Search for the cell housing the specified text and yield its [x, y] center coordinate. 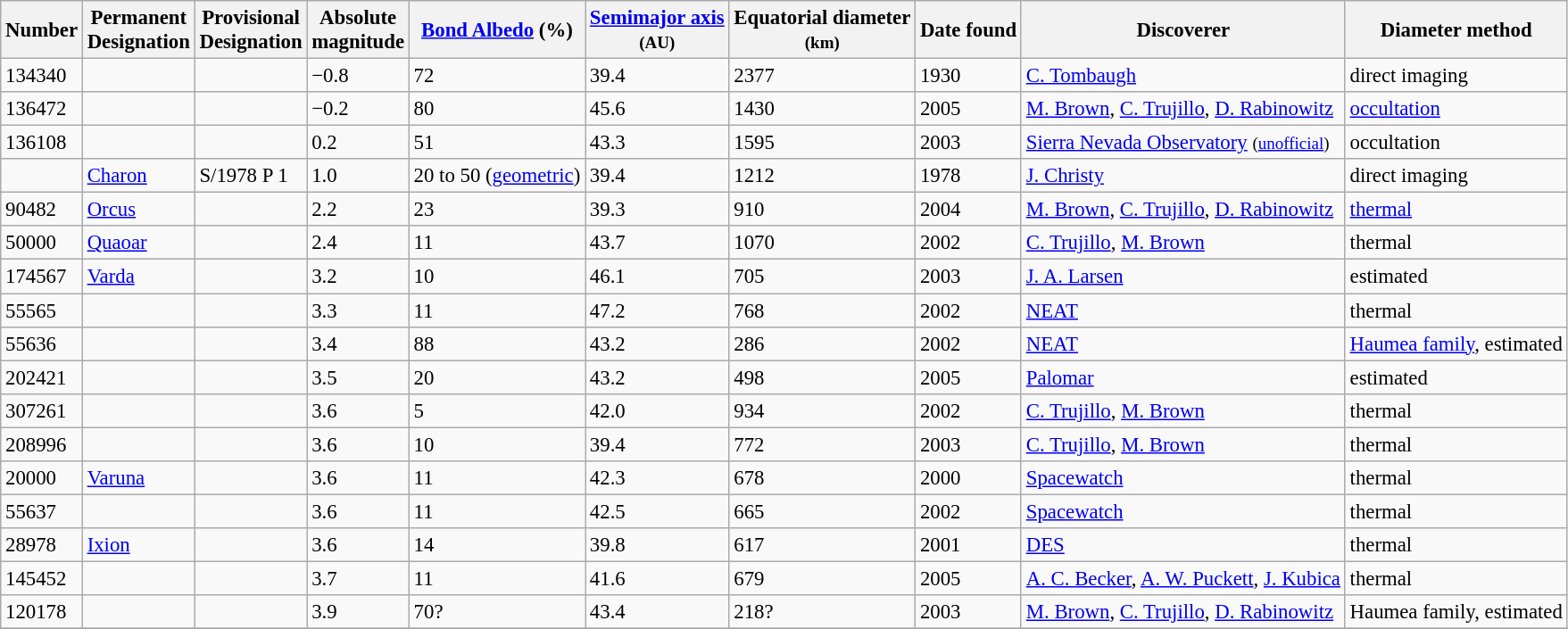
910 [823, 210]
Quaoar [138, 244]
120178 [42, 612]
768 [823, 310]
C. Tombaugh [1183, 76]
3.4 [358, 343]
55565 [42, 310]
80 [496, 109]
51 [496, 143]
145452 [42, 578]
43.4 [657, 612]
1930 [969, 76]
28978 [42, 545]
1595 [823, 143]
55637 [42, 511]
134340 [42, 76]
20000 [42, 478]
Equatorial diameter(km) [823, 30]
43.3 [657, 143]
A. C. Becker, A. W. Puckett, J. Kubica [1183, 578]
DES [1183, 545]
Ixion [138, 545]
2.2 [358, 210]
772 [823, 444]
3.7 [358, 578]
S/1978 P 1 [251, 176]
678 [823, 478]
Number [42, 30]
90482 [42, 210]
72 [496, 76]
J. Christy [1183, 176]
3.2 [358, 277]
679 [823, 578]
39.8 [657, 545]
1070 [823, 244]
1212 [823, 176]
42.3 [657, 478]
20 to 50 (geometric) [496, 176]
5 [496, 410]
Sierra Nevada Observatory (unofficial) [1183, 143]
1978 [969, 176]
136472 [42, 109]
136108 [42, 143]
50000 [42, 244]
−0.8 [358, 76]
20 [496, 377]
202421 [42, 377]
Palomar [1183, 377]
45.6 [657, 109]
42.5 [657, 511]
55636 [42, 343]
174567 [42, 277]
J. A. Larsen [1183, 277]
Diameter method [1456, 30]
934 [823, 410]
43.7 [657, 244]
41.6 [657, 578]
Orcus [138, 210]
2001 [969, 545]
Discoverer [1183, 30]
42.0 [657, 410]
2004 [969, 210]
0.2 [358, 143]
Semimajor axis(AU) [657, 30]
14 [496, 545]
208996 [42, 444]
Date found [969, 30]
3.9 [358, 612]
−0.2 [358, 109]
2000 [969, 478]
70? [496, 612]
2.4 [358, 244]
1430 [823, 109]
Absolute magnitude [358, 30]
23 [496, 210]
Varda [138, 277]
47.2 [657, 310]
3.3 [358, 310]
218? [823, 612]
3.5 [358, 377]
88 [496, 343]
307261 [42, 410]
Varuna [138, 478]
617 [823, 545]
705 [823, 277]
2377 [823, 76]
ProvisionalDesignation [251, 30]
286 [823, 343]
39.3 [657, 210]
498 [823, 377]
665 [823, 511]
Bond Albedo (%) [496, 30]
1.0 [358, 176]
Charon [138, 176]
PermanentDesignation [138, 30]
46.1 [657, 277]
